Search for the cell housing the specified text and yield its (X, Y) center coordinate. 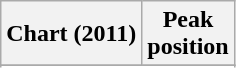
Peakposition (188, 34)
Chart (2011) (72, 34)
